Extract the [X, Y] coordinate from the center of the cell holding the provided text.  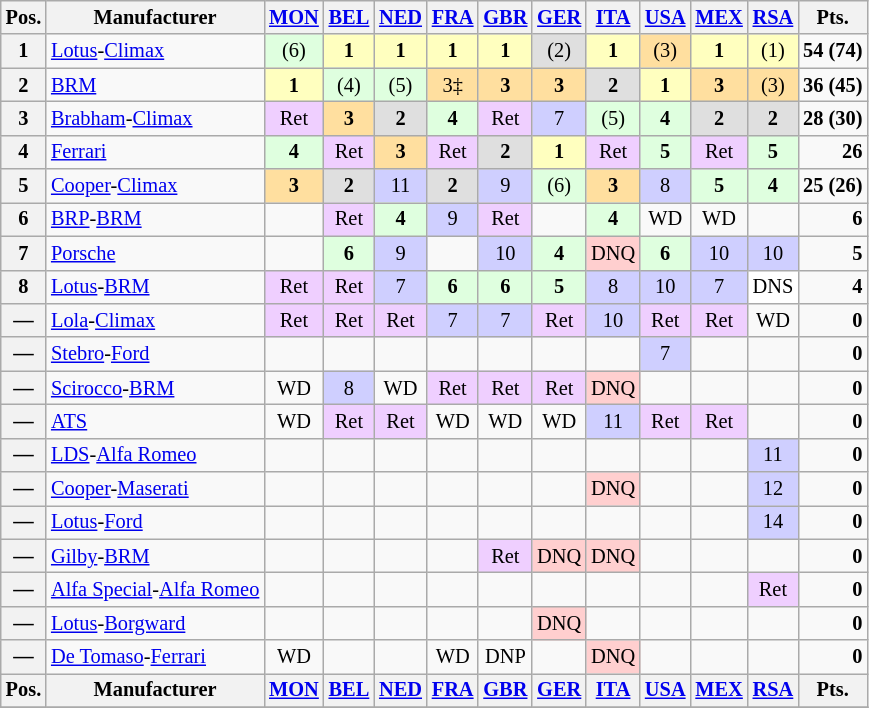
Stebro-Ford [155, 354]
Gilby-BRM [155, 556]
(2) [559, 51]
BRM [155, 85]
12 [773, 489]
Lotus-BRM [155, 287]
DNS [773, 287]
54 (74) [832, 51]
36 (45) [832, 85]
ATS [155, 421]
Ferrari [155, 152]
(1) [773, 51]
Cooper-Maserati [155, 489]
Cooper-Climax [155, 186]
Lotus-Climax [155, 51]
28 (30) [832, 118]
26 [832, 152]
14 [773, 522]
DNP [505, 657]
3‡ [453, 85]
Lotus-Ford [155, 522]
Porsche [155, 253]
BRP-BRM [155, 219]
25 (26) [832, 186]
Brabham-Climax [155, 118]
(4) [349, 85]
Alfa Special-Alfa Romeo [155, 589]
Lola-Climax [155, 320]
De Tomaso-Ferrari [155, 657]
LDS-Alfa Romeo [155, 455]
Scirocco-BRM [155, 388]
Lotus-Borgward [155, 623]
